Detect which cell encompasses the target text, then output its (X, Y) center coordinate. 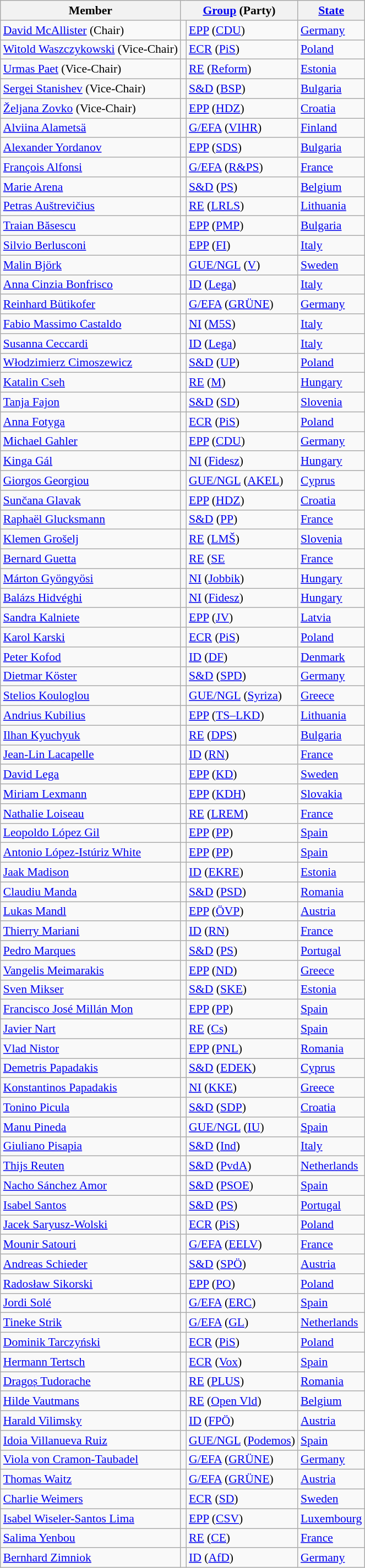
S&D (SD) (242, 402)
Claudiu Manda (90, 892)
Javier Nart (90, 1029)
RE (SE (242, 559)
S&D (PSOE) (242, 1186)
RE (LRLS) (242, 206)
Włodzimierz Cimoszewicz (90, 363)
GUE/NGL (Podemos) (242, 1440)
Dominik Tarczyński (90, 1343)
EPP (ÖVP) (242, 912)
Pedro Marques (90, 951)
Željana Zovko (Vice-Chair) (90, 108)
Márton Gyöngyösi (90, 578)
EPP (TS–LKD) (242, 716)
RE (Cs) (242, 1029)
G/EFA (ERC) (242, 1303)
S&D (EDEK) (242, 1068)
Reinhard Bütikofer (90, 305)
RE (CE) (242, 1538)
Salima Yenbou (90, 1538)
Vlad Nistor (90, 1048)
Isabel Santos (90, 1205)
S&D (BSP) (242, 89)
EPP (KD) (242, 775)
François Alfonsi (90, 167)
Latvia (331, 618)
Malin Björk (90, 265)
Anna Cinzia Bonfrisco (90, 285)
Sven Mikser (90, 990)
S&D (UP) (242, 363)
Finland (331, 128)
Denmark (331, 657)
Klemen Grošelj (90, 539)
Antonio López-Istúriz White (90, 853)
RE (LMŠ) (242, 539)
Demetris Papadakis (90, 1068)
Jacek Saryusz-Wolski (90, 1225)
Group (Party) (239, 10)
EPP (KDH) (242, 794)
EPP (PO) (242, 1284)
Isabel Wiseler-Santos Lima (90, 1519)
ID (EKRE) (242, 873)
GUE/NGL (V) (242, 265)
S&D (SPD) (242, 676)
Petras Auštrevičius (90, 206)
RE (Open Vld) (242, 1401)
ECR (Vox) (242, 1362)
Nacho Sánchez Amor (90, 1186)
Andrius Kubilius (90, 716)
Stelios Kouloglou (90, 696)
NI (Jobbik) (242, 578)
Sandra Kalniete (90, 618)
Leopoldo López Gil (90, 833)
Silvio Berlusconi (90, 246)
EPP (SDS) (242, 148)
Peter Kofod (90, 657)
Jaak Madison (90, 873)
Hilde Vautmans (90, 1401)
GUE/NGL (IU) (242, 1127)
EPP (FI) (242, 246)
Francisco José Millán Mon (90, 1009)
Tanja Fajon (90, 402)
Jean-Lin Lacapelle (90, 755)
Harald Vilimsky (90, 1421)
Raphaël Glucksmann (90, 520)
G/EFA (VIHR) (242, 128)
NI (KKE) (242, 1088)
Mounir Satouri (90, 1245)
David Lega (90, 775)
GUE/NGL (AKEL) (242, 481)
RE (LREM) (242, 814)
Tonino Picula (90, 1107)
EPP (CSV) (242, 1519)
Jordi Solé (90, 1303)
Thomas Waitz (90, 1479)
G/EFA (R&PS) (242, 167)
G/EFA (EELV) (242, 1245)
RE (M) (242, 383)
Konstantinos Papadakis (90, 1088)
Sunčana Glavak (90, 500)
Thierry Mariani (90, 931)
Urmas Paet (Vice-Chair) (90, 69)
S&D (SDP) (242, 1107)
Idoia Villanueva Ruiz (90, 1440)
Giuliano Pisapia (90, 1146)
Slovakia (331, 794)
Anna Fotyga (90, 422)
EPP (PNL) (242, 1048)
S&D (PvdA) (242, 1166)
ID (AfD) (242, 1558)
Vangelis Meimarakis (90, 970)
S&D (PP) (242, 520)
Marie Arena (90, 187)
EPP (ND) (242, 970)
Balázs Hidvéghi (90, 598)
Radosław Sikorski (90, 1284)
RE (Reform) (242, 69)
ID (FPÖ) (242, 1421)
Thijs Reuten (90, 1166)
GUE/NGL (Syriza) (242, 696)
Alviina Alametsä (90, 128)
RE (DPS) (242, 735)
Fabio Massimo Castaldo (90, 324)
Katalin Cseh (90, 383)
G/EFA (GL) (242, 1323)
Michael Gahler (90, 441)
S&D (SPÖ) (242, 1264)
S&D (SKE) (242, 990)
EPP (JV) (242, 618)
State (331, 10)
David McAllister (Chair) (90, 30)
Bernard Guetta (90, 559)
Charlie Weimers (90, 1499)
Lukas Mandl (90, 912)
Tineke Strik (90, 1323)
Luxembourg (331, 1519)
Giorgos Georgiou (90, 481)
Kinga Gál (90, 461)
Miriam Lexmann (90, 794)
Andreas Schieder (90, 1264)
Nathalie Loiseau (90, 814)
Manu Pineda (90, 1127)
ECR (SD) (242, 1499)
Witold Waszczykowski (Vice-Chair) (90, 49)
Susanna Ceccardi (90, 344)
ID (DF) (242, 657)
Traian Băsescu (90, 226)
EPP (PMP) (242, 226)
NI (M5S) (242, 324)
Ilhan Kyuchyuk (90, 735)
Hermann Tertsch (90, 1362)
Sergei Stanishev (Vice-Chair) (90, 89)
Member (90, 10)
RE (PLUS) (242, 1382)
Karol Karski (90, 637)
Viola von Cramon-Taubadel (90, 1460)
S&D (Ind) (242, 1146)
Bernhard Zimniok (90, 1558)
Dragoș Tudorache (90, 1382)
S&D (PSD) (242, 892)
Dietmar Köster (90, 676)
Alexander Yordanov (90, 148)
